Find where the given text appears and provide that cell's center as [X, Y] coordinate. 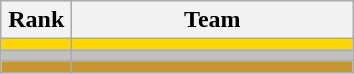
Team [212, 20]
Rank [36, 20]
